From the cell containing the given text, extract its center point as [x, y] coordinate. 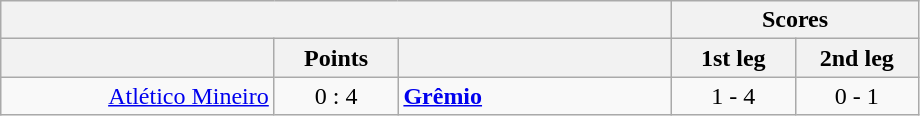
2nd leg [857, 58]
1 - 4 [733, 96]
0 - 1 [857, 96]
Scores [794, 20]
Grêmio [535, 96]
1st leg [733, 58]
0 : 4 [336, 96]
Atlético Mineiro [138, 96]
Points [336, 58]
